Provide the (X, Y) coordinate of the cell's center where the given text is located.  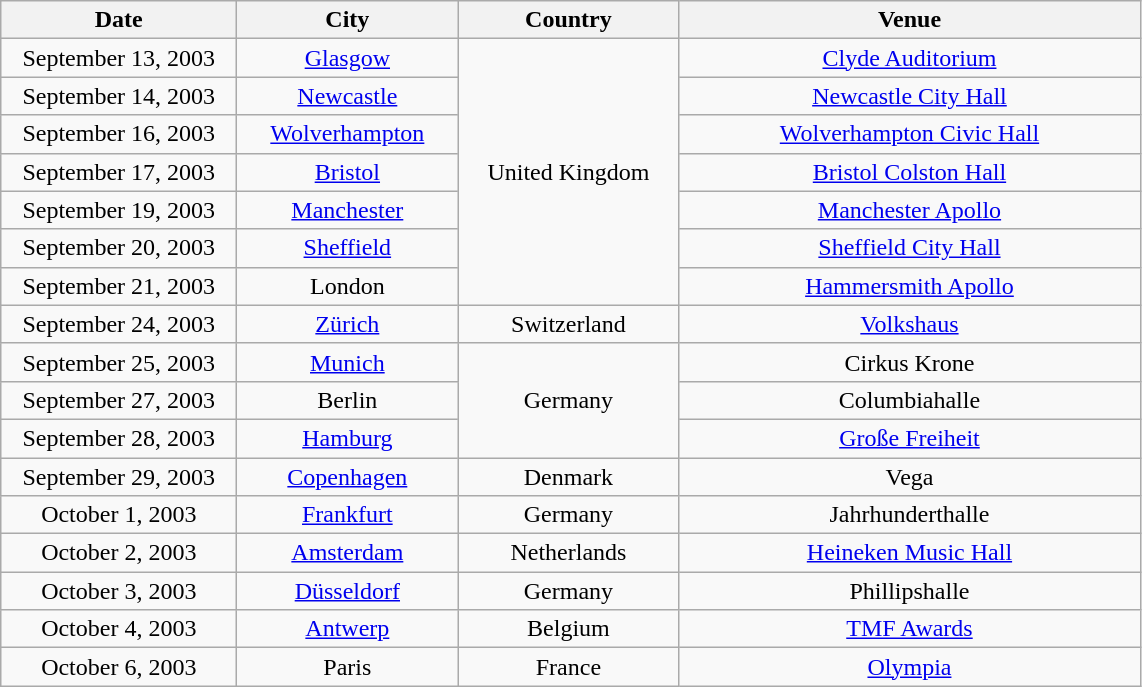
Bristol Colston Hall (910, 172)
Cirkus Krone (910, 362)
September 29, 2003 (119, 477)
Volkshaus (910, 324)
London (348, 286)
Frankfurt (348, 515)
Heineken Music Hall (910, 553)
Zürich (348, 324)
Antwerp (348, 629)
Munich (348, 362)
France (568, 667)
Paris (348, 667)
Amsterdam (348, 553)
Vega (910, 477)
October 6, 2003 (119, 667)
Venue (910, 20)
Sheffield City Hall (910, 248)
September 24, 2003 (119, 324)
Denmark (568, 477)
Clyde Auditorium (910, 58)
City (348, 20)
Newcastle City Hall (910, 96)
Copenhagen (348, 477)
September 13, 2003 (119, 58)
October 1, 2003 (119, 515)
September 19, 2003 (119, 210)
Manchester (348, 210)
September 27, 2003 (119, 400)
Düsseldorf (348, 591)
September 25, 2003 (119, 362)
Manchester Apollo (910, 210)
October 4, 2003 (119, 629)
Columbiahalle (910, 400)
Glasgow (348, 58)
September 16, 2003 (119, 134)
October 2, 2003 (119, 553)
September 14, 2003 (119, 96)
September 20, 2003 (119, 248)
Phillipshalle (910, 591)
TMF Awards (910, 629)
October 3, 2003 (119, 591)
Netherlands (568, 553)
Jahrhunderthalle (910, 515)
Newcastle (348, 96)
Sheffield (348, 248)
Hamburg (348, 438)
September 28, 2003 (119, 438)
Große Freiheit (910, 438)
Wolverhampton Civic Hall (910, 134)
September 17, 2003 (119, 172)
September 21, 2003 (119, 286)
Olympia (910, 667)
Belgium (568, 629)
Date (119, 20)
Bristol (348, 172)
Switzerland (568, 324)
Country (568, 20)
Wolverhampton (348, 134)
United Kingdom (568, 172)
Berlin (348, 400)
Hammersmith Apollo (910, 286)
